Locate the cell with the specified text and output its [x, y] center coordinate. 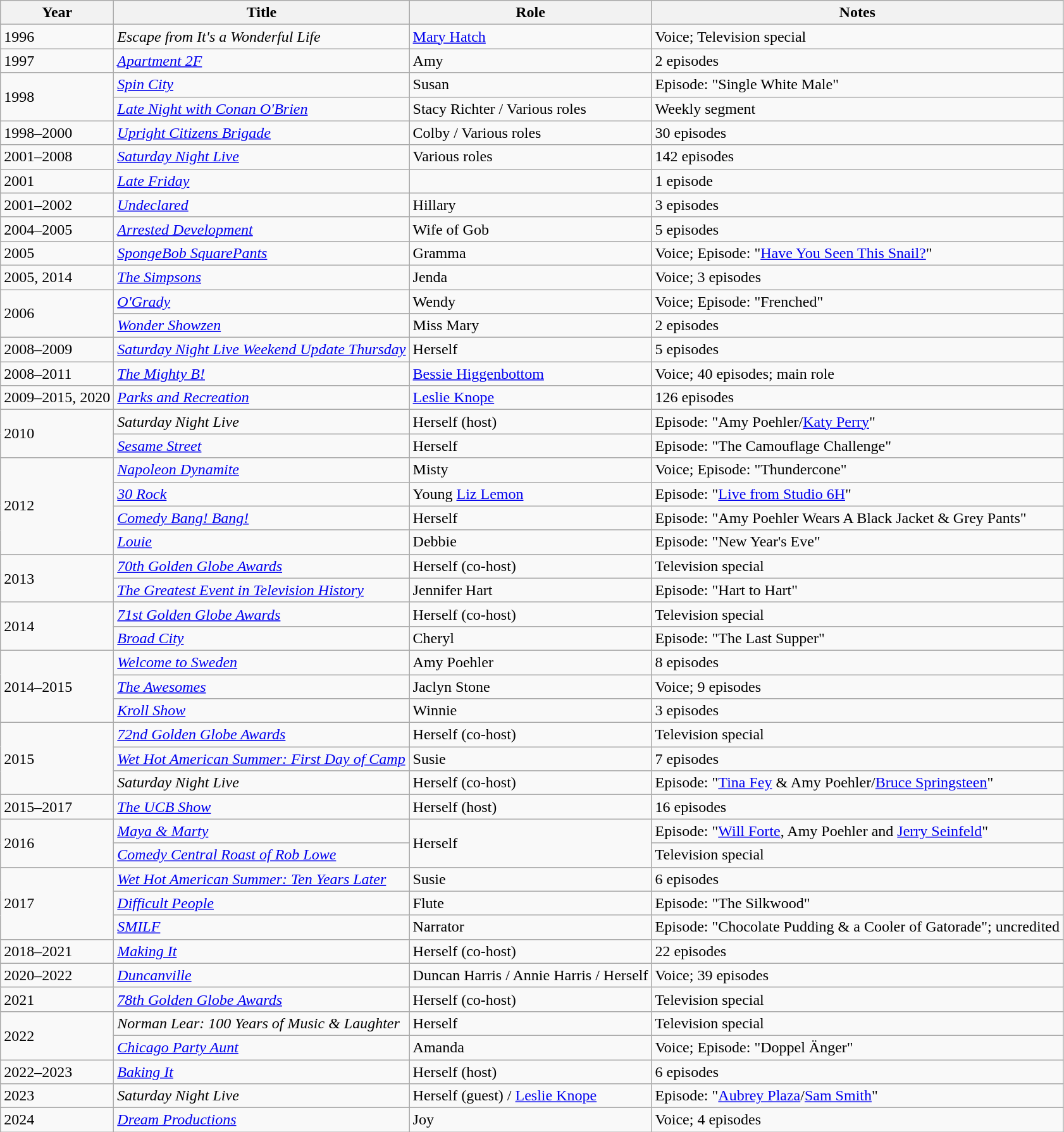
1998–2000 [57, 133]
Episode: "Amy Poehler/Katy Perry" [858, 422]
Episode: "Tina Fey & Amy Poehler/Bruce Springsteen" [858, 783]
Jenda [530, 277]
Episode: "Single White Male" [858, 85]
Broad City [262, 638]
SpongeBob SquarePants [262, 253]
Title [262, 13]
Episode: "The Camouflage Challenge" [858, 446]
Various roles [530, 157]
Chicago Party Aunt [262, 1047]
2022 [57, 1035]
2014 [57, 626]
126 episodes [858, 398]
30 Rock [262, 494]
Maya & Marty [262, 831]
Bessie Higgenbottom [530, 374]
Hillary [530, 205]
2020–2022 [57, 975]
Spin City [262, 85]
2015 [57, 759]
Amy [530, 61]
Episode: "The Last Supper" [858, 638]
1998 [57, 97]
2004–2005 [57, 229]
Episode: "New Year's Eve" [858, 542]
2009–2015, 2020 [57, 398]
Kroll Show [262, 711]
2005 [57, 253]
Voice; Episode: "Thundercone" [858, 470]
Misty [530, 470]
Miss Mary [530, 326]
Cheryl [530, 638]
Young Liz Lemon [530, 494]
22 episodes [858, 951]
Voice; 3 episodes [858, 277]
2008–2011 [57, 374]
Wife of Gob [530, 229]
Wonder Showzen [262, 326]
O'Grady [262, 302]
2001–2008 [57, 157]
2010 [57, 434]
Episode: "Chocolate Pudding & a Cooler of Gatorade"; uncredited [858, 927]
2018–2021 [57, 951]
Episode: "Amy Poehler Wears A Black Jacket & Grey Pants" [858, 518]
The Simpsons [262, 277]
16 episodes [858, 807]
Narrator [530, 927]
Louie [262, 542]
Gramma [530, 253]
Voice; 39 episodes [858, 975]
Escape from It's a Wonderful Life [262, 37]
Saturday Night Live Weekend Update Thursday [262, 350]
The Mighty B! [262, 374]
Duncan Harris / Annie Harris / Herself [530, 975]
Welcome to Sweden [262, 662]
Herself (guest) / Leslie Knope [530, 1096]
2015–2017 [57, 807]
72nd Golden Globe Awards [262, 735]
2012 [57, 506]
Episode: "Live from Studio 6H" [858, 494]
Voice; Episode: "Frenched" [858, 302]
Voice; 40 episodes; main role [858, 374]
2008–2009 [57, 350]
Jennifer Hart [530, 590]
2001 [57, 181]
2017 [57, 903]
The Awesomes [262, 686]
Flute [530, 903]
71st Golden Globe Awards [262, 614]
70th Golden Globe Awards [262, 566]
Late Night with Conan O'Brien [262, 109]
1997 [57, 61]
142 episodes [858, 157]
Napoleon Dynamite [262, 470]
Apartment 2F [262, 61]
1 episode [858, 181]
2021 [57, 999]
Comedy Central Roast of Rob Lowe [262, 855]
Year [57, 13]
2013 [57, 578]
2001–2002 [57, 205]
2022–2023 [57, 1072]
1996 [57, 37]
Voice; Episode: "Have You Seen This Snail?" [858, 253]
Jaclyn Stone [530, 686]
Episode: "Hart to Hart" [858, 590]
Episode: "The Silkwood" [858, 903]
Leslie Knope [530, 398]
Episode: "Aubrey Plaza/Sam Smith" [858, 1096]
2023 [57, 1096]
Amy Poehler [530, 662]
Arrested Development [262, 229]
2014–2015 [57, 686]
Stacy Richter / Various roles [530, 109]
The UCB Show [262, 807]
Colby / Various roles [530, 133]
Upright Citizens Brigade [262, 133]
7 episodes [858, 759]
Notes [858, 13]
30 episodes [858, 133]
Norman Lear: 100 Years of Music & Laughter [262, 1023]
Wet Hot American Summer: Ten Years Later [262, 879]
2016 [57, 843]
Baking It [262, 1072]
SMILF [262, 927]
Debbie [530, 542]
Winnie [530, 711]
Late Friday [262, 181]
Voice; 9 episodes [858, 686]
Voice; 4 episodes [858, 1120]
Joy [530, 1120]
Role [530, 13]
8 episodes [858, 662]
Difficult People [262, 903]
Undeclared [262, 205]
Wet Hot American Summer: First Day of Camp [262, 759]
Episode: "Will Forte, Amy Poehler and Jerry Seinfeld" [858, 831]
Weekly segment [858, 109]
2006 [57, 314]
Sesame Street [262, 446]
Making It [262, 951]
Dream Productions [262, 1120]
2005, 2014 [57, 277]
78th Golden Globe Awards [262, 999]
Duncanville [262, 975]
The Greatest Event in Television History [262, 590]
Susan [530, 85]
Mary Hatch [530, 37]
Voice; Episode: "Doppel Änger" [858, 1047]
2024 [57, 1120]
Parks and Recreation [262, 398]
Wendy [530, 302]
Voice; Television special [858, 37]
Amanda [530, 1047]
Comedy Bang! Bang! [262, 518]
